Pinpoint the cell where the given text exists, returning its (x, y) midpoint coordinate. 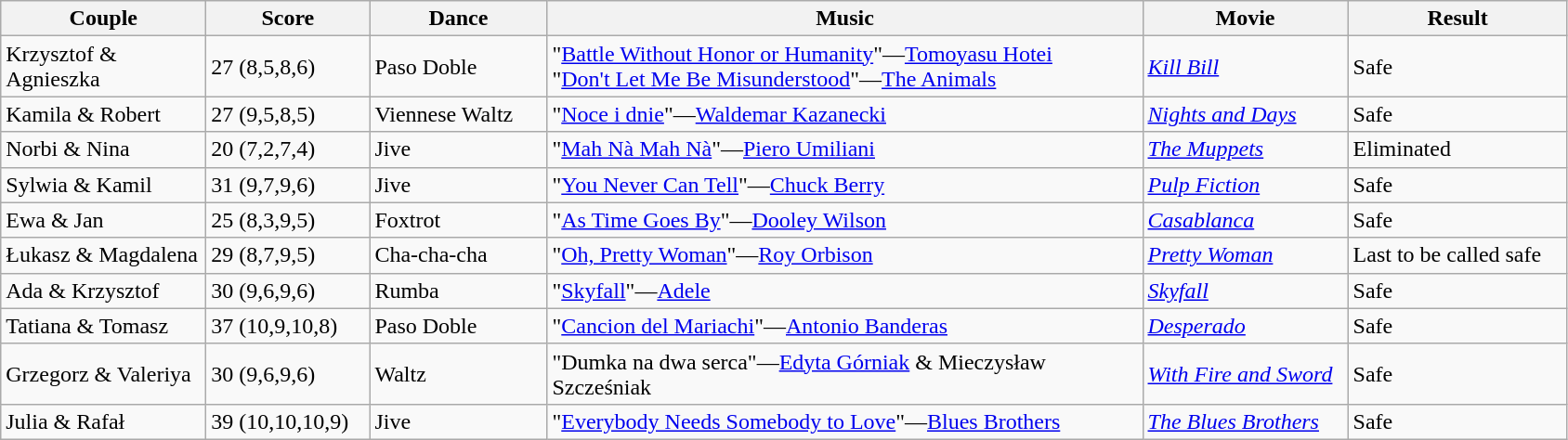
Music (845, 19)
Pretty Woman (1245, 255)
29 (8,7,9,5) (288, 255)
"Dumka na dwa serca"—Edyta Górniak & Mieczysław Szcześniak (845, 373)
"As Time Goes By"—Dooley Wilson (845, 220)
31 (9,7,9,6) (288, 185)
Łukasz & Magdalena (104, 255)
Rumba (459, 291)
"Oh, Pretty Woman"—Roy Orbison (845, 255)
Nights and Days (1245, 114)
Cha-cha-cha (459, 255)
Dance (459, 19)
Kamila & Robert (104, 114)
Ewa & Jan (104, 220)
Julia & Rafał (104, 421)
Ada & Krzysztof (104, 291)
Score (288, 19)
The Blues Brothers (1245, 421)
Krzysztof & Agnieszka (104, 67)
Viennese Waltz (459, 114)
Result (1457, 19)
39 (10,10,10,9) (288, 421)
Couple (104, 19)
27 (9,5,8,5) (288, 114)
Norbi & Nina (104, 149)
Foxtrot (459, 220)
"You Never Can Tell"—Chuck Berry (845, 185)
Desperado (1245, 326)
"Cancion del Mariachi"—Antonio Banderas (845, 326)
Grzegorz & Valeriya (104, 373)
Waltz (459, 373)
Last to be called safe (1457, 255)
"Battle Without Honor or Humanity"—Tomoyasu Hotei"Don't Let Me Be Misunderstood"—The Animals (845, 67)
Skyfall (1245, 291)
With Fire and Sword (1245, 373)
Kill Bill (1245, 67)
"Skyfall"—Adele (845, 291)
Sylwia & Kamil (104, 185)
Movie (1245, 19)
Eliminated (1457, 149)
The Muppets (1245, 149)
Pulp Fiction (1245, 185)
25 (8,3,9,5) (288, 220)
"Noce i dnie"—Waldemar Kazanecki (845, 114)
20 (7,2,7,4) (288, 149)
Tatiana & Tomasz (104, 326)
Casablanca (1245, 220)
27 (8,5,8,6) (288, 67)
"Mah Nà Mah Nà"—Piero Umiliani (845, 149)
"Everybody Needs Somebody to Love"—Blues Brothers (845, 421)
37 (10,9,10,8) (288, 326)
